From the cell containing the given text, extract its center point as [x, y] coordinate. 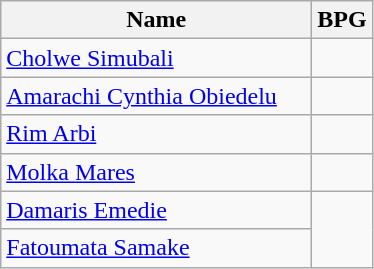
BPG [342, 20]
Fatoumata Samake [156, 248]
Rim Arbi [156, 134]
Damaris Emedie [156, 210]
Name [156, 20]
Cholwe Simubali [156, 58]
Amarachi Cynthia Obiedelu [156, 96]
Molka Mares [156, 172]
